Scan for the cell matching the given text and deliver its (x, y) coordinate at center. 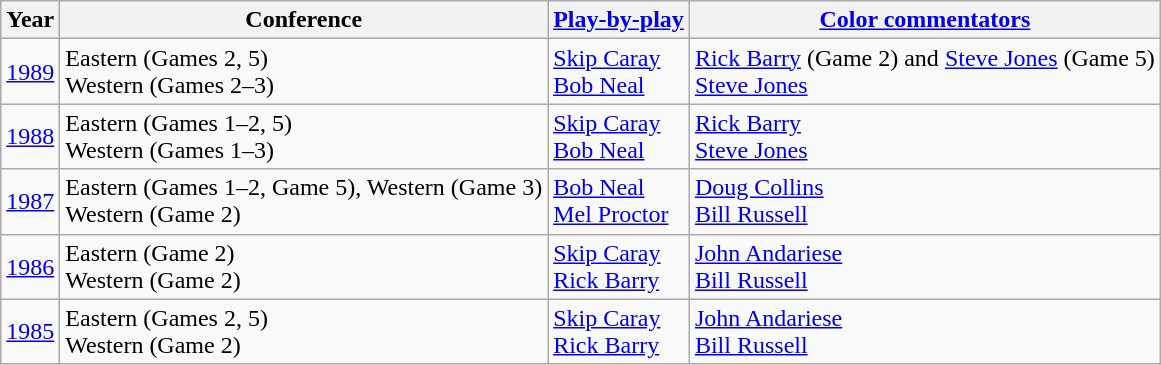
1989 (30, 72)
Year (30, 20)
Eastern (Games 1–2, 5)Western (Games 1–3) (304, 136)
Color commentators (924, 20)
Rick BarrySteve Jones (924, 136)
Rick Barry (Game 2) and Steve Jones (Game 5)Steve Jones (924, 72)
1987 (30, 202)
Eastern (Games 2, 5)Western (Game 2) (304, 332)
1986 (30, 266)
Doug CollinsBill Russell (924, 202)
Eastern (Game 2)Western (Game 2) (304, 266)
Conference (304, 20)
Eastern (Games 1–2, Game 5), Western (Game 3)Western (Game 2) (304, 202)
Play-by-play (619, 20)
1985 (30, 332)
Eastern (Games 2, 5)Western (Games 2–3) (304, 72)
1988 (30, 136)
Bob NealMel Proctor (619, 202)
